Provide the (X, Y) coordinate of the cell's center where the given text is located.  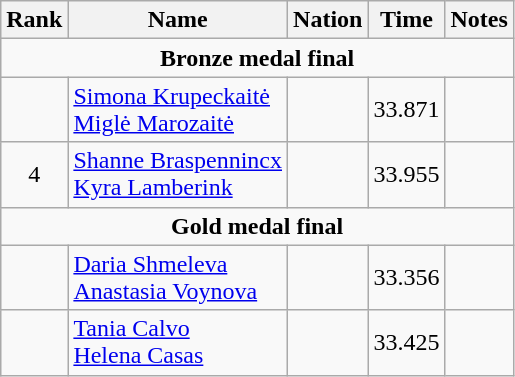
Rank (34, 20)
4 (34, 174)
33.425 (406, 342)
33.356 (406, 278)
Tania CalvoHelena Casas (178, 342)
Time (406, 20)
Shanne BraspennincxKyra Lamberink (178, 174)
Daria ShmelevaAnastasia Voynova (178, 278)
Nation (328, 20)
Gold medal final (258, 226)
33.955 (406, 174)
Simona KrupeckaitėMiglė Marozaitė (178, 110)
Bronze medal final (258, 58)
Notes (479, 20)
Name (178, 20)
33.871 (406, 110)
